Find where the given text appears and provide that cell's center as [X, Y] coordinate. 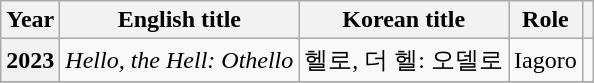
헬로, 더 헬: 오델로 [404, 60]
Role [546, 20]
Korean title [404, 20]
2023 [30, 60]
Year [30, 20]
English title [180, 20]
Hello, the Hell: Othello [180, 60]
Iagoro [546, 60]
